Return [X, Y] of the center of cell containing provided text 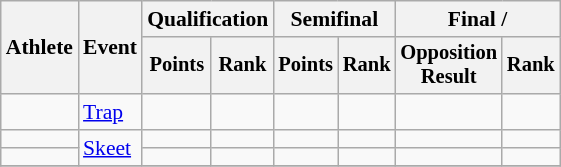
Final / [477, 19]
Skeet [110, 148]
Semifinal [334, 19]
Event [110, 48]
OppositionResult [448, 66]
Athlete [40, 48]
Trap [110, 112]
Qualification [208, 19]
